Find where the given text appears and provide that cell's center as [x, y] coordinate. 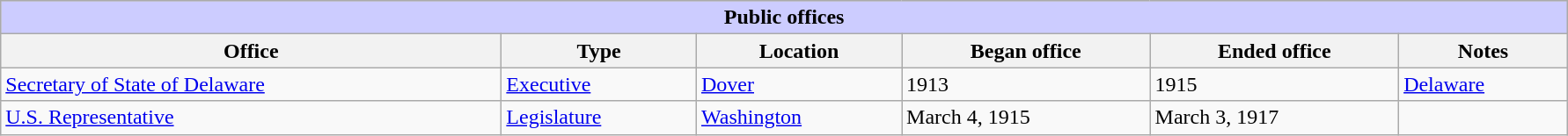
Executive [599, 84]
Type [599, 51]
1913 [1026, 84]
Public offices [785, 18]
Delaware [1484, 84]
March 3, 1917 [1274, 118]
Began office [1026, 51]
Secretary of State of Delaware [252, 84]
Office [252, 51]
1915 [1274, 84]
Notes [1484, 51]
March 4, 1915 [1026, 118]
Location [799, 51]
Ended office [1274, 51]
Washington [799, 118]
Legislature [599, 118]
Dover [799, 84]
U.S. Representative [252, 118]
